Locate the cell with the specified text and output its [X, Y] center coordinate. 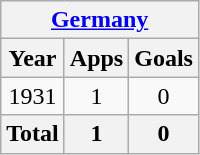
Germany [100, 20]
1931 [33, 96]
Year [33, 58]
Total [33, 134]
Goals [164, 58]
Apps [96, 58]
